Detect which cell encompasses the target text, then output its (X, Y) center coordinate. 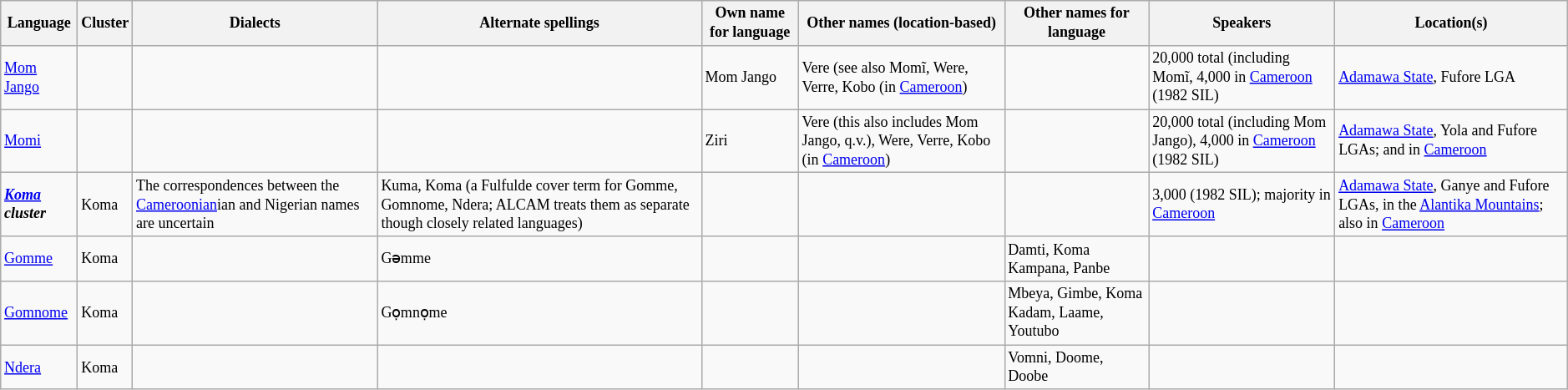
Gәmme (539, 259)
Alternate spellings (539, 23)
Adamawa State, Fufore LGA (1451, 77)
Ndera (39, 367)
Vere (see also Momĩ, Were, Verre, Kobo (in Cameroon) (902, 77)
Own name for language (750, 23)
Vomni, Doome, Doobe (1077, 367)
Cluster (105, 23)
Other names (location-based) (902, 23)
Gọmnọme (539, 313)
Speakers (1242, 23)
Location(s) (1451, 23)
Other names for language (1077, 23)
20,000 total (including Mom Jango), 4,000 in Cameroon (1982 SIL) (1242, 141)
Vere (this also includes Mom Jango, q.v.), Were, Verre, Kobo (in Cameroon) (902, 141)
Kuma, Koma (a Fulfulde cover term for Gomme, Gomnome, Ndera; ALCAM treats them as separate though closely related languages) (539, 205)
Adamawa State, Yola and Fufore LGAs; and in Cameroon (1451, 141)
3,000 (1982 SIL); majority in Cameroon (1242, 205)
Dialects (255, 23)
Koma cluster (39, 205)
Gomnome (39, 313)
Adamawa State, Ganye and Fufore LGAs, in the Alantika Mountains; also in Cameroon (1451, 205)
Gomme (39, 259)
The correspondences between the Cameroonianian and Nigerian names are uncertain (255, 205)
Language (39, 23)
Damti, Koma Kampana, Panbe (1077, 259)
Mbeya, Gimbe, Koma Kadam, Laame, Youtubo (1077, 313)
Ziri (750, 141)
Momi (39, 141)
20,000 total (including Momĩ, 4,000 in Cameroon (1982 SIL) (1242, 77)
